Provide the (X, Y) coordinate of the cell's center where the given text is located.  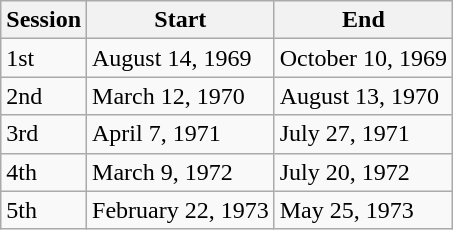
1st (44, 58)
August 13, 1970 (363, 96)
March 12, 1970 (181, 96)
5th (44, 210)
July 27, 1971 (363, 134)
May 25, 1973 (363, 210)
July 20, 1972 (363, 172)
3rd (44, 134)
April 7, 1971 (181, 134)
March 9, 1972 (181, 172)
August 14, 1969 (181, 58)
Session (44, 20)
February 22, 1973 (181, 210)
End (363, 20)
October 10, 1969 (363, 58)
Start (181, 20)
4th (44, 172)
2nd (44, 96)
